Capture the cell that displays the provided text and extract its [x, y] central coordinate. 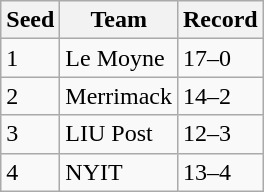
Team [119, 20]
4 [30, 172]
12–3 [220, 134]
Merrimack [119, 96]
3 [30, 134]
17–0 [220, 58]
2 [30, 96]
Record [220, 20]
LIU Post [119, 134]
Seed [30, 20]
NYIT [119, 172]
14–2 [220, 96]
1 [30, 58]
Le Moyne [119, 58]
13–4 [220, 172]
